Output the [X, Y] coordinate of the center of the cell containing the given text.  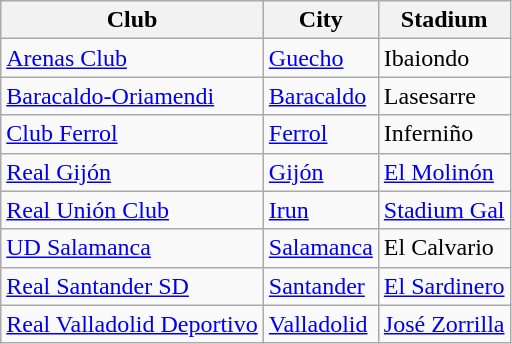
El Sardinero [444, 286]
Real Santander SD [132, 286]
Ibaiondo [444, 58]
Inferniño [444, 134]
Stadium [444, 20]
Stadium Gal [444, 210]
Ferrol [320, 134]
José Zorrilla [444, 324]
Gijón [320, 172]
Real Gijón [132, 172]
Club Ferrol [132, 134]
Real Valladolid Deportivo [132, 324]
Valladolid [320, 324]
Salamanca [320, 248]
Irun [320, 210]
City [320, 20]
Lasesarre [444, 96]
Santander [320, 286]
El Molinón [444, 172]
UD Salamanca [132, 248]
Guecho [320, 58]
Club [132, 20]
Arenas Club [132, 58]
Real Unión Club [132, 210]
Baracaldo [320, 96]
El Calvario [444, 248]
Baracaldo-Oriamendi [132, 96]
